Search for the cell housing the specified text and yield its [x, y] center coordinate. 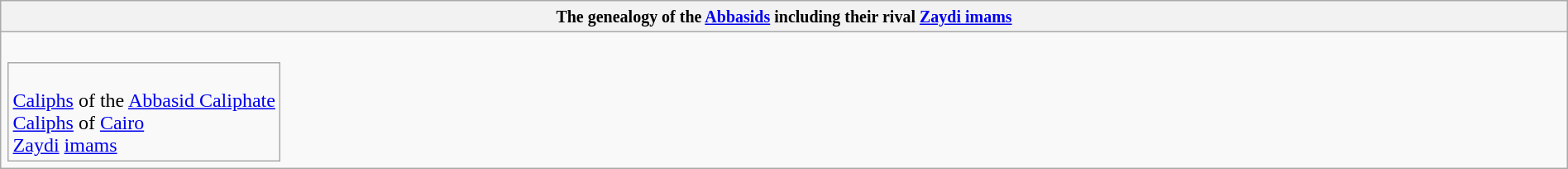
The genealogy of the Abbasids including their rival Zaydi imams [784, 17]
